Return the [x, y] coordinate for the center point of the cell that contains the specified text.  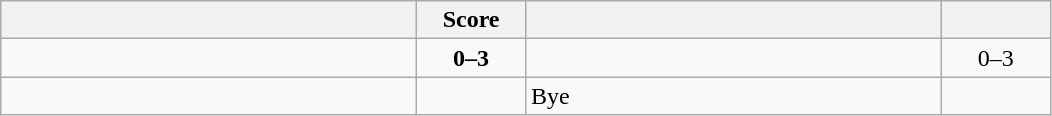
Score [472, 20]
Bye [733, 96]
